Return the [X, Y] coordinate for the center point of the cell that contains the specified text.  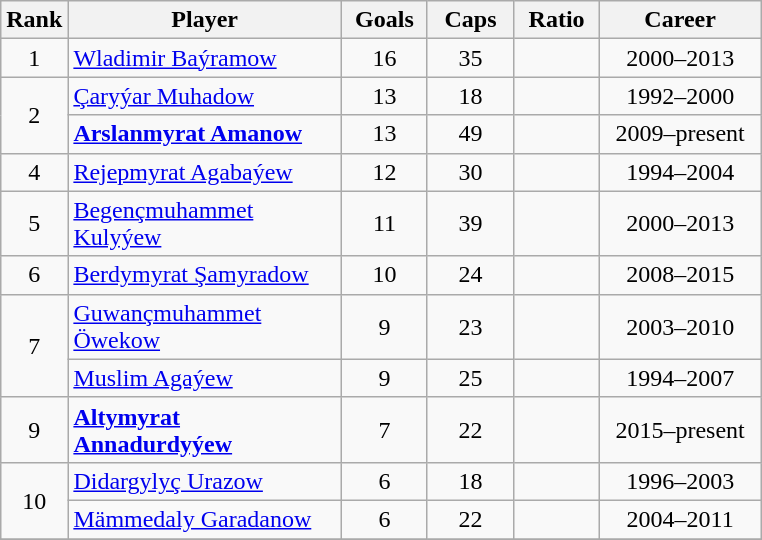
Altymyrat Annadurdyýew [205, 430]
1 [34, 58]
16 [384, 58]
23 [470, 326]
35 [470, 58]
30 [470, 172]
1994–2004 [680, 172]
Wladimir Baýramow [205, 58]
49 [470, 134]
Arslanmyrat Amanow [205, 134]
Rejepmyrat Agabaýew [205, 172]
Guwançmuhammet Öwekow [205, 326]
2008–2015 [680, 275]
Begençmuhammet Kulyýew [205, 224]
2003–2010 [680, 326]
Muslim Agaýew [205, 378]
Career [680, 20]
5 [34, 224]
Rank [34, 20]
Caps [470, 20]
1996–2003 [680, 481]
Goals [384, 20]
12 [384, 172]
11 [384, 224]
2009–present [680, 134]
Didargylyç Urazow [205, 481]
2015–present [680, 430]
1994–2007 [680, 378]
Ratio [557, 20]
2 [34, 115]
Berdymyrat Şamyradow [205, 275]
1992–2000 [680, 96]
2004–2011 [680, 519]
Çaryýar Muhadow [205, 96]
Mämmedaly Garadanow [205, 519]
24 [470, 275]
25 [470, 378]
Player [205, 20]
39 [470, 224]
4 [34, 172]
